Capture the cell that displays the provided text and extract its [x, y] central coordinate. 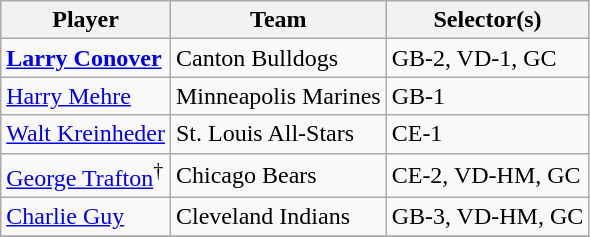
Larry Conover [86, 58]
Canton Bulldogs [278, 58]
GB-3, VD-HM, GC [488, 217]
Charlie Guy [86, 217]
CE-1 [488, 134]
Cleveland Indians [278, 217]
Walt Kreinheder [86, 134]
GB-2, VD-1, GC [488, 58]
GB-1 [488, 96]
Minneapolis Marines [278, 96]
Chicago Bears [278, 176]
Harry Mehre [86, 96]
Player [86, 20]
CE-2, VD-HM, GC [488, 176]
George Trafton† [86, 176]
Team [278, 20]
St. Louis All-Stars [278, 134]
Selector(s) [488, 20]
